Find where the given text appears and provide that cell's center as [X, Y] coordinate. 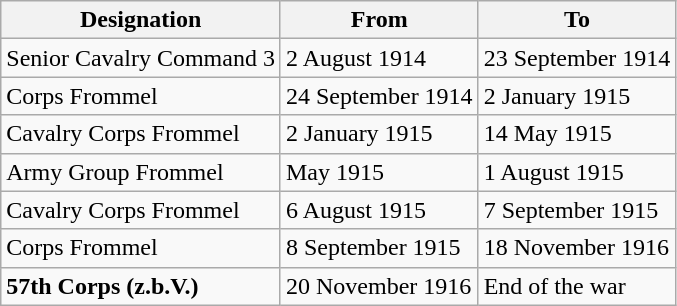
57th Corps (z.b.V.) [141, 286]
Designation [141, 20]
Army Group Frommel [141, 172]
6 August 1915 [379, 210]
From [379, 20]
18 November 1916 [577, 248]
2 August 1914 [379, 58]
1 August 1915 [577, 172]
20 November 1916 [379, 286]
Senior Cavalry Command 3 [141, 58]
8 September 1915 [379, 248]
23 September 1914 [577, 58]
14 May 1915 [577, 134]
7 September 1915 [577, 210]
End of the war [577, 286]
To [577, 20]
24 September 1914 [379, 96]
May 1915 [379, 172]
